Determine the [x, y] coordinate at the center of the cell enclosing the given text.  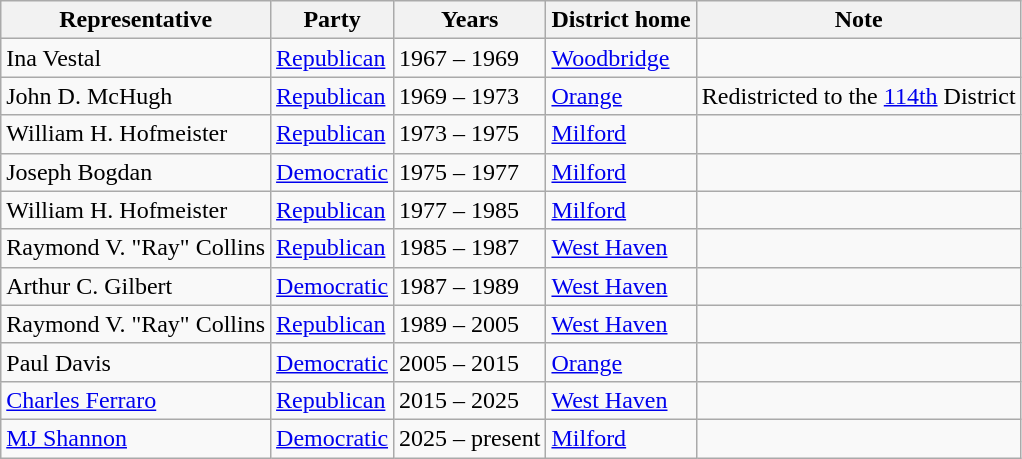
John D. McHugh [136, 96]
1967 – 1969 [470, 58]
Party [332, 20]
2005 – 2015 [470, 362]
Joseph Bogdan [136, 172]
Representative [136, 20]
Woodbridge [621, 58]
Arthur C. Gilbert [136, 286]
Ina Vestal [136, 58]
Charles Ferraro [136, 400]
Redistricted to the 114th District [858, 96]
1975 – 1977 [470, 172]
Paul Davis [136, 362]
1985 – 1987 [470, 248]
1973 – 1975 [470, 134]
2015 – 2025 [470, 400]
Note [858, 20]
1969 – 1973 [470, 96]
Years [470, 20]
1989 – 2005 [470, 324]
1987 – 1989 [470, 286]
MJ Shannon [136, 438]
1977 – 1985 [470, 210]
District home [621, 20]
2025 – present [470, 438]
